Locate the cell with the specified text and output its [X, Y] center coordinate. 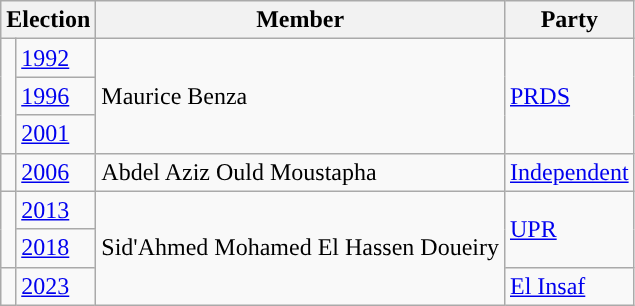
2006 [56, 172]
2023 [56, 286]
Independent [569, 172]
2001 [56, 134]
Member [300, 20]
Party [569, 20]
Abdel Aziz Ould Moustapha [300, 172]
PRDS [569, 96]
El Insaf [569, 286]
1996 [56, 96]
2013 [56, 210]
Election [48, 20]
2018 [56, 248]
1992 [56, 58]
Sid'Ahmed Mohamed El Hassen Doueiry [300, 248]
UPR [569, 229]
Maurice Benza [300, 96]
